Extract the [X, Y] coordinate from the center of the cell holding the provided text.  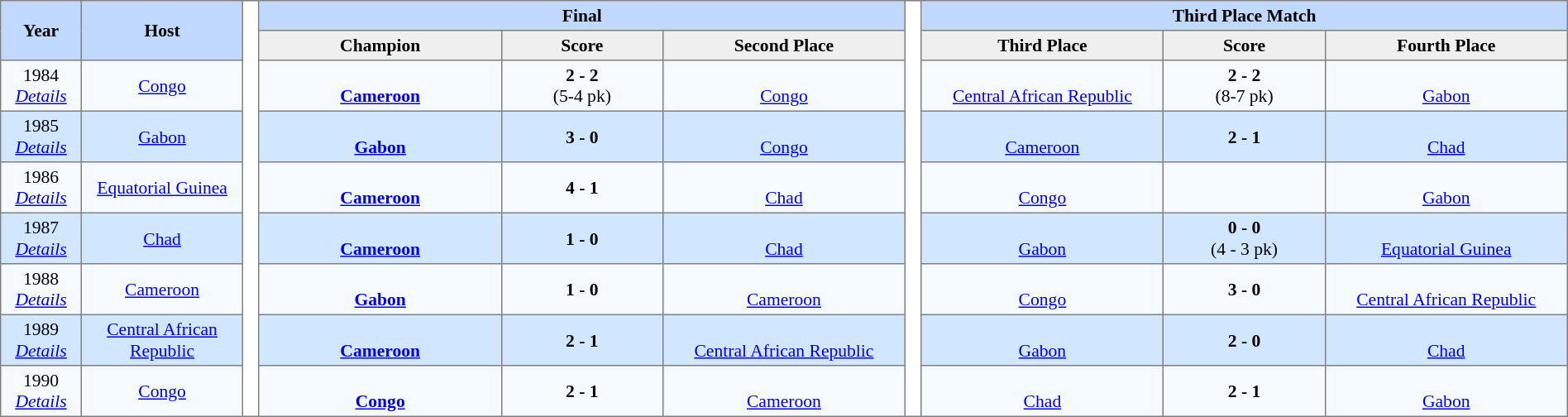
Second Place [784, 46]
2 - 2 (8-7 pk) [1244, 86]
Year [41, 31]
1986Details [41, 188]
1984Details [41, 86]
Third Place [1042, 46]
Champion [380, 46]
1990Details [41, 391]
0 - 0 (4 - 3 pk) [1244, 238]
1987Details [41, 238]
Final [582, 16]
2 - 2 (5-4 pk) [582, 86]
4 - 1 [582, 188]
1985Details [41, 137]
Host [162, 31]
Fourth Place [1446, 46]
Third Place Match [1244, 16]
1989Details [41, 340]
1988Details [41, 290]
2 - 0 [1244, 340]
